Find where the given text appears and provide that cell's center as [X, Y] coordinate. 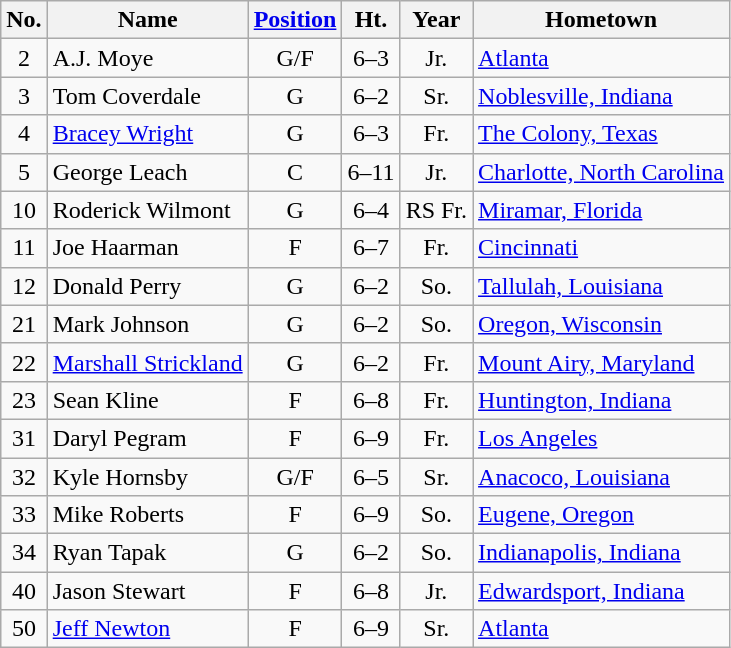
Bracey Wright [148, 134]
A.J. Moye [148, 58]
Mount Airy, Maryland [602, 362]
4 [24, 134]
Oregon, Wisconsin [602, 324]
Ryan Tapak [148, 553]
Los Angeles [602, 438]
Marshall Strickland [148, 362]
22 [24, 362]
Hometown [602, 20]
40 [24, 591]
Jason Stewart [148, 591]
Indianapolis, Indiana [602, 553]
Roderick Wilmont [148, 210]
2 [24, 58]
6–5 [371, 477]
Donald Perry [148, 286]
Jeff Newton [148, 629]
Noblesville, Indiana [602, 96]
The Colony, Texas [602, 134]
Mark Johnson [148, 324]
11 [24, 248]
Ht. [371, 20]
Tallulah, Louisiana [602, 286]
3 [24, 96]
Mike Roberts [148, 515]
George Leach [148, 172]
C [295, 172]
Year [436, 20]
Cincinnati [602, 248]
33 [24, 515]
32 [24, 477]
Anacoco, Louisiana [602, 477]
50 [24, 629]
Position [295, 20]
RS Fr. [436, 210]
5 [24, 172]
6–4 [371, 210]
Huntington, Indiana [602, 400]
Name [148, 20]
23 [24, 400]
10 [24, 210]
Sean Kline [148, 400]
Joe Haarman [148, 248]
Kyle Hornsby [148, 477]
12 [24, 286]
6–7 [371, 248]
Edwardsport, Indiana [602, 591]
Miramar, Florida [602, 210]
21 [24, 324]
Eugene, Oregon [602, 515]
Tom Coverdale [148, 96]
Daryl Pegram [148, 438]
6–11 [371, 172]
Charlotte, North Carolina [602, 172]
No. [24, 20]
31 [24, 438]
34 [24, 553]
